From the cell containing the given text, extract its center point as [X, Y] coordinate. 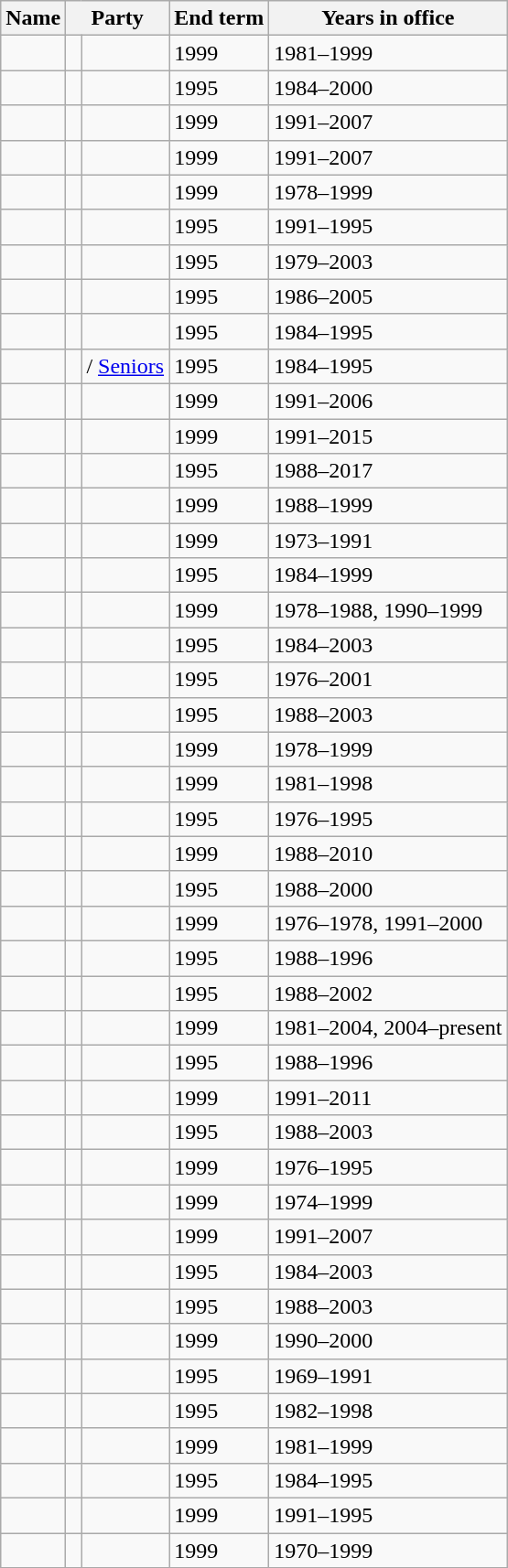
1988–2010 [388, 854]
1973–1991 [388, 541]
1991–2015 [388, 436]
Party [117, 18]
/ Seniors [125, 366]
1974–1999 [388, 1202]
1984–2000 [388, 88]
1981–2004, 2004–present [388, 1028]
1988–2002 [388, 993]
1991–2006 [388, 401]
1981–1998 [388, 784]
1969–1991 [388, 1376]
Name [33, 18]
1991–2011 [388, 1098]
1970–1999 [388, 1551]
End term [220, 18]
Years in office [388, 18]
1978–1988, 1990–1999 [388, 610]
1984–1999 [388, 575]
1990–2000 [388, 1341]
1982–1998 [388, 1411]
1988–1999 [388, 506]
1988–2000 [388, 888]
1988–2017 [388, 471]
1986–2005 [388, 296]
1979–2003 [388, 262]
1976–2001 [388, 680]
1976–1978, 1991–2000 [388, 923]
